For the text-containing cell, return its midpoint in [x, y] coordinate format. 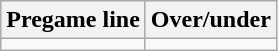
Pregame line [74, 20]
Over/under [210, 20]
